Output the [X, Y] coordinate of the center of the cell containing the given text.  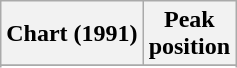
Chart (1991) [72, 34]
Peakposition [189, 34]
